Return [X, Y] of the center of cell containing provided text 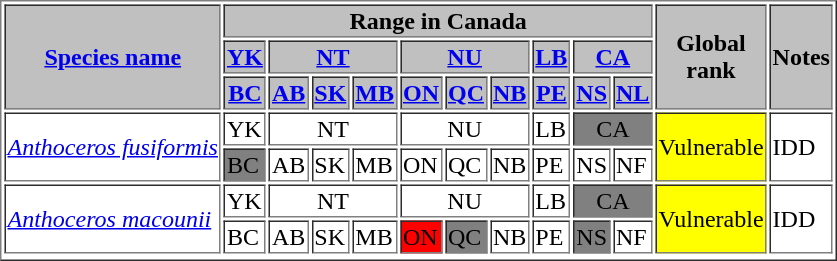
Global rank [710, 56]
Anthoceros macounii [112, 218]
Anthoceros fusiformis [112, 146]
Notes [802, 56]
Range in Canada [438, 20]
Species name [112, 56]
NL [632, 92]
